Return (x, y) of the center of cell containing provided text 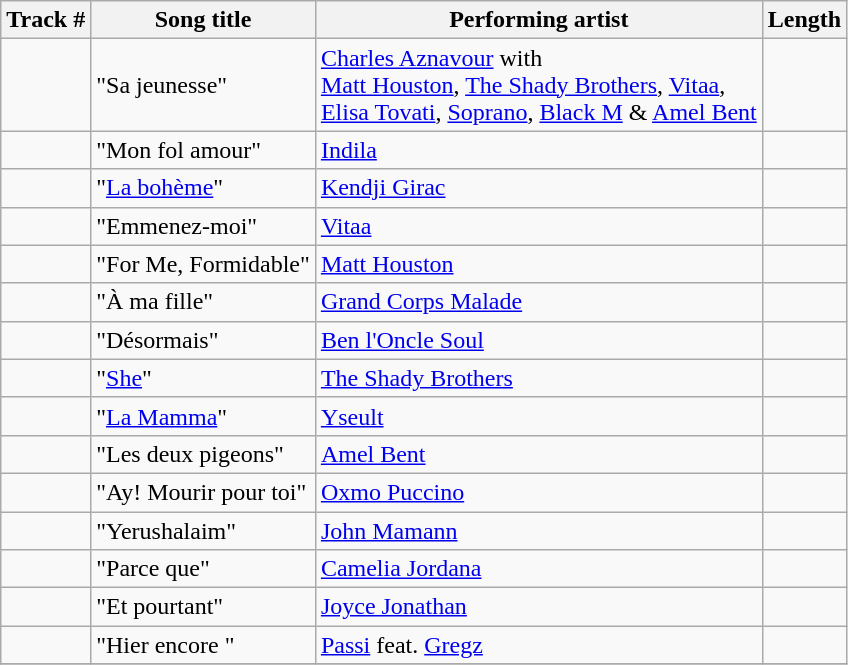
Indila (538, 150)
"Les deux pigeons" (204, 454)
Vitaa (538, 226)
"Désormais" (204, 340)
John Mamann (538, 531)
Kendji Girac (538, 188)
"Yerushalaim" (204, 531)
Amel Bent (538, 454)
"Hier encore " (204, 645)
Grand Corps Malade (538, 302)
"Parce que" (204, 569)
Matt Houston (538, 264)
Song title (204, 20)
"Ay! Mourir pour toi" (204, 492)
"La bohème" (204, 188)
Passi feat. Gregz (538, 645)
"For Me, Formidable" (204, 264)
Charles Aznavour with Matt Houston, The Shady Brothers, Vitaa, Elisa Tovati, Soprano, Black M & Amel Bent (538, 85)
Camelia Jordana (538, 569)
"Mon fol amour" (204, 150)
Yseult (538, 416)
"She" (204, 378)
Ben l'Oncle Soul (538, 340)
"Et pourtant" (204, 607)
Performing artist (538, 20)
Length (804, 20)
Joyce Jonathan (538, 607)
"Emmenez-moi" (204, 226)
Track # (46, 20)
"Sa jeunesse" (204, 85)
"À ma fille" (204, 302)
Oxmo Puccino (538, 492)
"La Mamma" (204, 416)
The Shady Brothers (538, 378)
